Scan for the cell matching the given text and deliver its [x, y] coordinate at center. 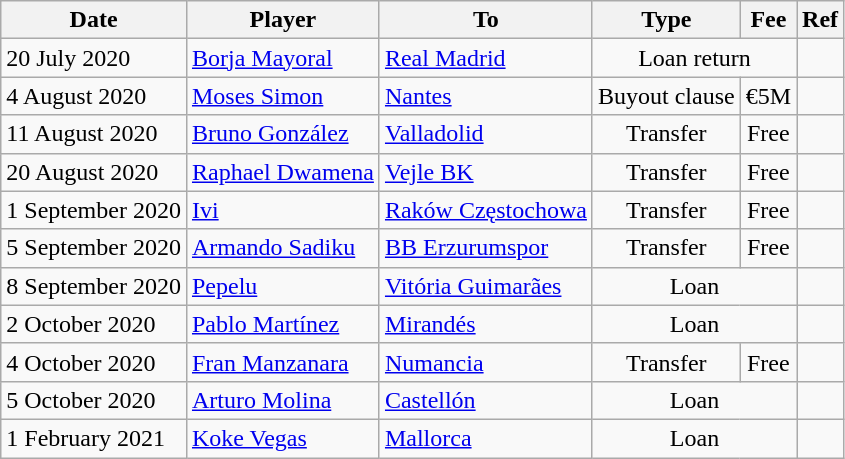
Player [282, 20]
8 September 2020 [94, 286]
Mirandés [486, 324]
Numancia [486, 362]
BB Erzurumspor [486, 248]
20 August 2020 [94, 172]
Raków Częstochowa [486, 210]
Vejle BK [486, 172]
5 October 2020 [94, 400]
Castellón [486, 400]
2 October 2020 [94, 324]
Bruno González [282, 134]
Fee [768, 20]
Ivi [282, 210]
1 September 2020 [94, 210]
Pablo Martínez [282, 324]
Moses Simon [282, 96]
4 October 2020 [94, 362]
Koke Vegas [282, 438]
Vitória Guimarães [486, 286]
11 August 2020 [94, 134]
Raphael Dwamena [282, 172]
To [486, 20]
Armando Sadiku [282, 248]
Nantes [486, 96]
Fran Manzanara [282, 362]
€5M [768, 96]
Real Madrid [486, 58]
Arturo Molina [282, 400]
Loan return [694, 58]
Pepelu [282, 286]
1 February 2021 [94, 438]
Borja Mayoral [282, 58]
Date [94, 20]
5 September 2020 [94, 248]
20 July 2020 [94, 58]
Type [666, 20]
4 August 2020 [94, 96]
Buyout clause [666, 96]
Mallorca [486, 438]
Valladolid [486, 134]
Ref [820, 20]
